Determine the (x, y) coordinate at the center of the cell enclosing the given text.  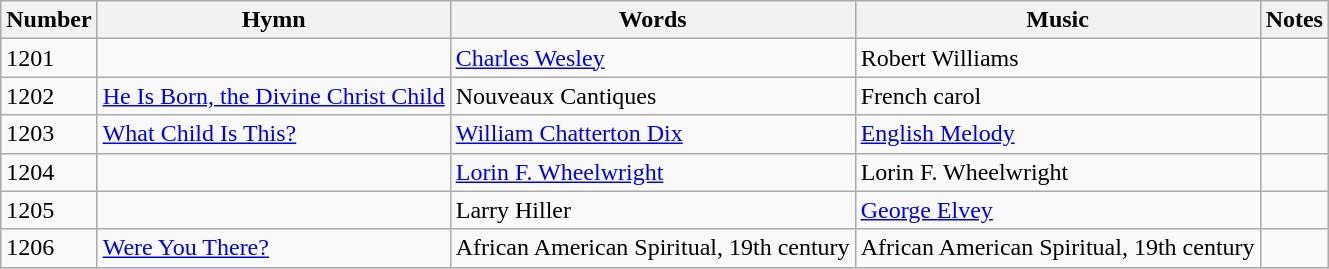
French carol (1058, 96)
He Is Born, the Divine Christ Child (274, 96)
1201 (49, 58)
George Elvey (1058, 210)
Words (652, 20)
Charles Wesley (652, 58)
Robert Williams (1058, 58)
English Melody (1058, 134)
Number (49, 20)
1205 (49, 210)
Notes (1294, 20)
What Child Is This? (274, 134)
Music (1058, 20)
Hymn (274, 20)
William Chatterton Dix (652, 134)
1202 (49, 96)
Larry Hiller (652, 210)
1204 (49, 172)
Nouveaux Cantiques (652, 96)
Were You There? (274, 248)
1203 (49, 134)
1206 (49, 248)
